Detect which cell encompasses the target text, then output its [X, Y] center coordinate. 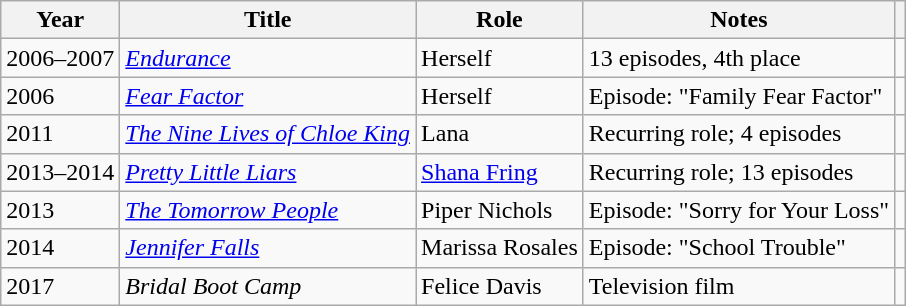
Jennifer Falls [268, 248]
Television film [738, 286]
Episode: "Sorry for Your Loss" [738, 210]
Episode: "Family Fear Factor" [738, 96]
Lana [500, 134]
The Tomorrow People [268, 210]
Endurance [268, 58]
Role [500, 20]
Recurring role; 4 episodes [738, 134]
Pretty Little Liars [268, 172]
2013–2014 [60, 172]
2013 [60, 210]
2006 [60, 96]
2014 [60, 248]
2006–2007 [60, 58]
Shana Fring [500, 172]
Episode: "School Trouble" [738, 248]
2017 [60, 286]
13 episodes, 4th place [738, 58]
Title [268, 20]
Recurring role; 13 episodes [738, 172]
Year [60, 20]
Fear Factor [268, 96]
Piper Nichols [500, 210]
2011 [60, 134]
Notes [738, 20]
Felice Davis [500, 286]
Marissa Rosales [500, 248]
The Nine Lives of Chloe King [268, 134]
Bridal Boot Camp [268, 286]
